Output the [x, y] coordinate of the center of the cell containing the given text.  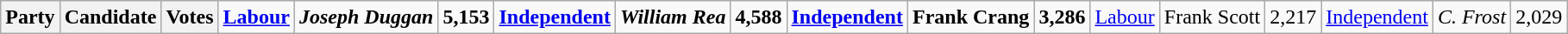
Candidate [110, 17]
3,286 [1063, 17]
Frank Scott [1212, 17]
5,153 [466, 17]
Party [30, 17]
2,217 [1294, 17]
William Rea [673, 17]
Frank Crang [970, 17]
Votes [190, 17]
2,029 [1539, 17]
C. Frost [1471, 17]
Joseph Duggan [366, 17]
4,588 [759, 17]
